From the cell containing the given text, extract its center point as (X, Y) coordinate. 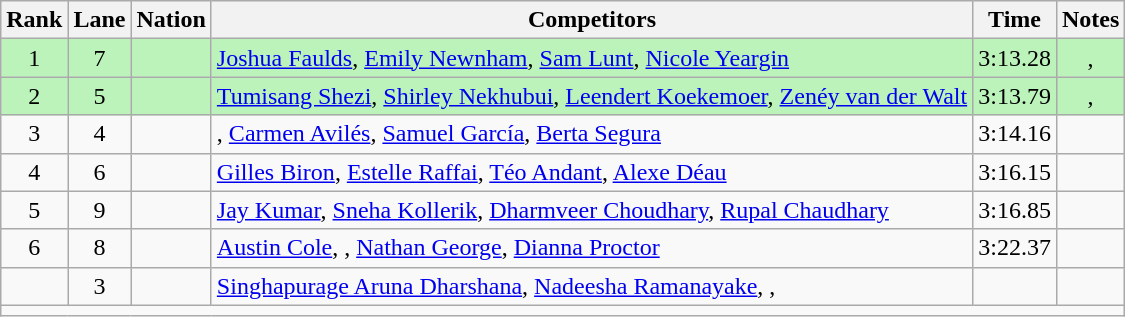
Tumisang Shezi, Shirley Nekhubui, Leendert Koekemoer, Zenéy van der Walt (592, 96)
7 (100, 58)
1 (34, 58)
3:22.37 (1015, 248)
, Carmen Avilés, Samuel García, Berta Segura (592, 134)
8 (100, 248)
Nation (171, 20)
3:13.28 (1015, 58)
Jay Kumar, Sneha Kollerik, Dharmveer Choudhary, Rupal Chaudhary (592, 210)
3:13.79 (1015, 96)
Rank (34, 20)
3:16.15 (1015, 172)
Joshua Faulds, Emily Newnham, Sam Lunt, Nicole Yeargin (592, 58)
3:14.16 (1015, 134)
9 (100, 210)
3:16.85 (1015, 210)
Competitors (592, 20)
Time (1015, 20)
2 (34, 96)
Singhapurage Aruna Dharshana, Nadeesha Ramanayake, , (592, 286)
Notes (1090, 20)
Gilles Biron, Estelle Raffai, Téo Andant, Alexe Déau (592, 172)
Austin Cole, , Nathan George, Dianna Proctor (592, 248)
Lane (100, 20)
